Return (X, Y) of the center of cell containing provided text 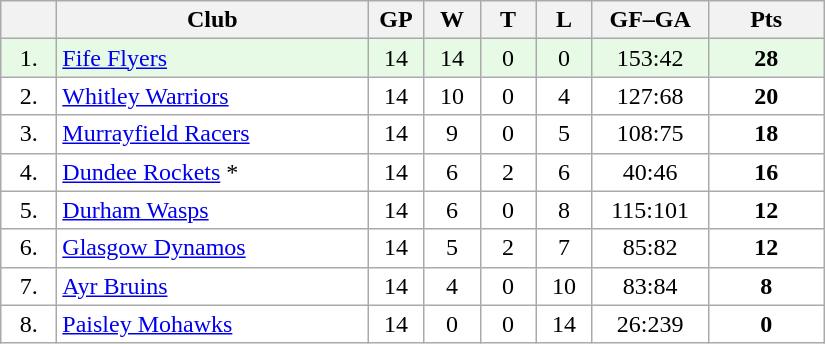
W (452, 20)
Whitley Warriors (212, 96)
153:42 (650, 58)
83:84 (650, 286)
7. (29, 286)
40:46 (650, 172)
115:101 (650, 210)
28 (766, 58)
85:82 (650, 248)
20 (766, 96)
108:75 (650, 134)
Fife Flyers (212, 58)
2. (29, 96)
9 (452, 134)
T (508, 20)
7 (564, 248)
6. (29, 248)
18 (766, 134)
3. (29, 134)
5. (29, 210)
GP (396, 20)
Glasgow Dynamos (212, 248)
1. (29, 58)
GF–GA (650, 20)
8. (29, 324)
26:239 (650, 324)
L (564, 20)
Ayr Bruins (212, 286)
16 (766, 172)
Murrayfield Racers (212, 134)
Club (212, 20)
Paisley Mohawks (212, 324)
Dundee Rockets * (212, 172)
4. (29, 172)
Durham Wasps (212, 210)
127:68 (650, 96)
Pts (766, 20)
